From the cell containing the given text, extract its center point as [x, y] coordinate. 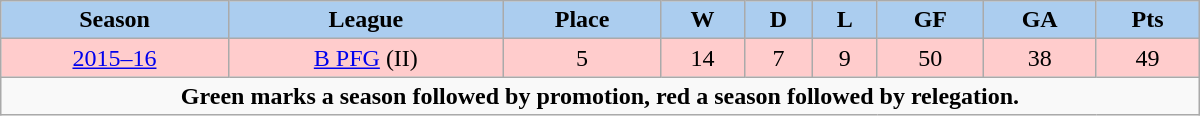
League [366, 20]
2015–16 [114, 58]
7 [779, 58]
5 [582, 58]
49 [1148, 58]
L [844, 20]
9 [844, 58]
GF [930, 20]
38 [1040, 58]
50 [930, 58]
Place [582, 20]
D [779, 20]
Green marks a season followed by promotion, red a season followed by relegation. [600, 96]
GA [1040, 20]
Season [114, 20]
14 [703, 58]
B PFG (II) [366, 58]
Pts [1148, 20]
W [703, 20]
